Provide the (X, Y) coordinate of the cell's center where the given text is located.  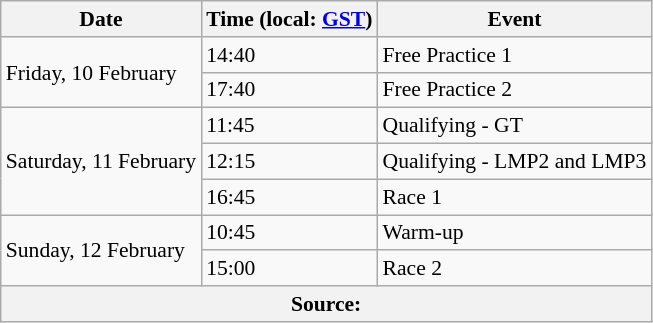
Free Practice 2 (515, 90)
14:40 (289, 55)
Race 2 (515, 269)
12:15 (289, 162)
Sunday, 12 February (101, 250)
10:45 (289, 233)
Date (101, 19)
Qualifying - GT (515, 126)
16:45 (289, 197)
15:00 (289, 269)
Qualifying - LMP2 and LMP3 (515, 162)
17:40 (289, 90)
Saturday, 11 February (101, 162)
Time (local: GST) (289, 19)
Friday, 10 February (101, 72)
Source: (326, 304)
Free Practice 1 (515, 55)
Warm-up (515, 233)
11:45 (289, 126)
Race 1 (515, 197)
Event (515, 19)
